Output the [x, y] coordinate of the center of the cell containing the given text.  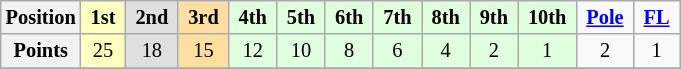
6 [397, 51]
8th [446, 17]
1st [104, 17]
18 [152, 51]
6th [349, 17]
5th [301, 17]
Points [41, 51]
7th [397, 17]
15 [203, 51]
9th [494, 17]
Pole [604, 17]
Position [41, 17]
3rd [203, 17]
10th [547, 17]
FL [657, 17]
4th [253, 17]
10 [301, 51]
25 [104, 51]
4 [446, 51]
8 [349, 51]
2nd [152, 17]
12 [253, 51]
